Locate the cell with the specified text and output its (x, y) center coordinate. 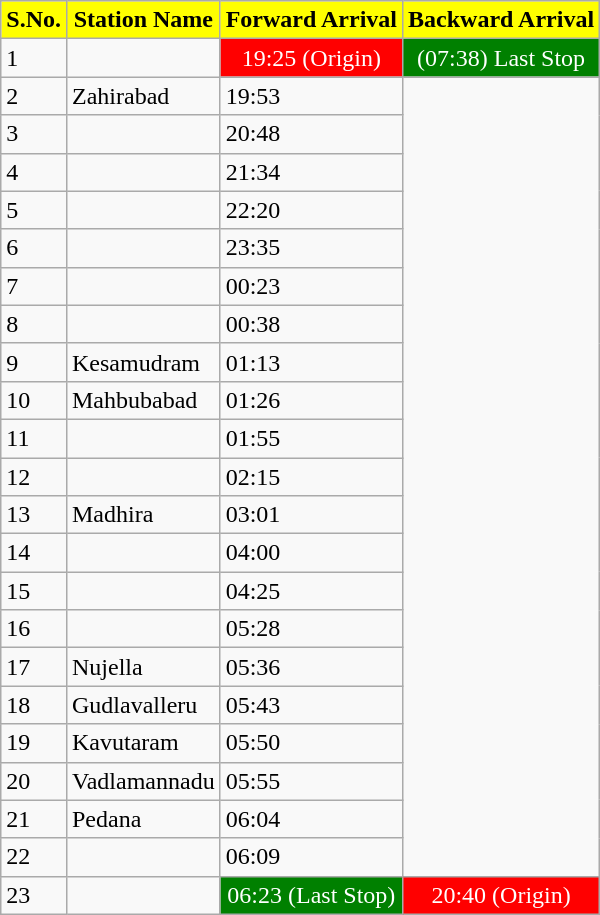
S.No. (34, 20)
Forward Arrival (311, 20)
(07:38) Last Stop (502, 58)
10 (34, 400)
22 (34, 857)
Zahirabad (143, 96)
04:00 (311, 553)
15 (34, 591)
12 (34, 477)
21 (34, 819)
05:55 (311, 781)
20 (34, 781)
04:25 (311, 591)
18 (34, 705)
00:23 (311, 286)
23 (34, 895)
Station Name (143, 20)
06:09 (311, 857)
05:28 (311, 629)
Gudlavalleru (143, 705)
06:04 (311, 819)
2 (34, 96)
03:01 (311, 515)
05:36 (311, 667)
17 (34, 667)
21:34 (311, 172)
14 (34, 553)
4 (34, 172)
11 (34, 438)
3 (34, 134)
06:23 (Last Stop) (311, 895)
6 (34, 248)
9 (34, 362)
05:43 (311, 705)
Madhira (143, 515)
13 (34, 515)
20:48 (311, 134)
19:25 (Origin) (311, 58)
Vadlamannadu (143, 781)
02:15 (311, 477)
19 (34, 743)
01:13 (311, 362)
Mahbubabad (143, 400)
1 (34, 58)
8 (34, 324)
20:40 (Origin) (502, 895)
01:55 (311, 438)
Kesamudram (143, 362)
16 (34, 629)
19:53 (311, 96)
22:20 (311, 210)
Kavutaram (143, 743)
05:50 (311, 743)
5 (34, 210)
00:38 (311, 324)
7 (34, 286)
Pedana (143, 819)
Backward Arrival (502, 20)
23:35 (311, 248)
Nujella (143, 667)
01:26 (311, 400)
